Pinpoint the cell where the given text exists, returning its (X, Y) midpoint coordinate. 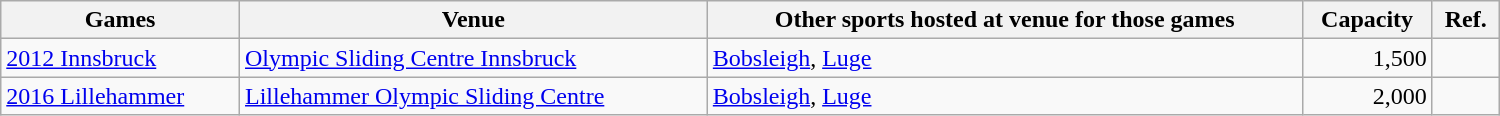
Games (120, 20)
Olympic Sliding Centre Innsbruck (474, 58)
2016 Lillehammer (120, 96)
2012 Innsbruck (120, 58)
Ref. (1466, 20)
Other sports hosted at venue for those games (1004, 20)
2,000 (1367, 96)
1,500 (1367, 58)
Capacity (1367, 20)
Venue (474, 20)
Lillehammer Olympic Sliding Centre (474, 96)
